Locate the cell with the specified text and output its (X, Y) center coordinate. 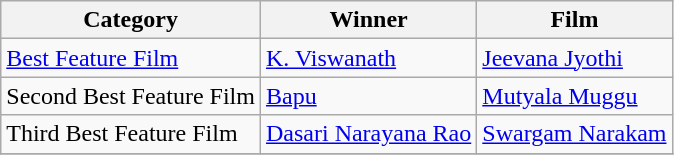
Mutyala Muggu (574, 96)
Winner (368, 20)
Category (131, 20)
Film (574, 20)
Best Feature Film (131, 58)
Swargam Narakam (574, 134)
Third Best Feature Film (131, 134)
K. Viswanath (368, 58)
Second Best Feature Film (131, 96)
Dasari Narayana Rao (368, 134)
Bapu (368, 96)
Jeevana Jyothi (574, 58)
